Capture the cell that displays the provided text and extract its (X, Y) central coordinate. 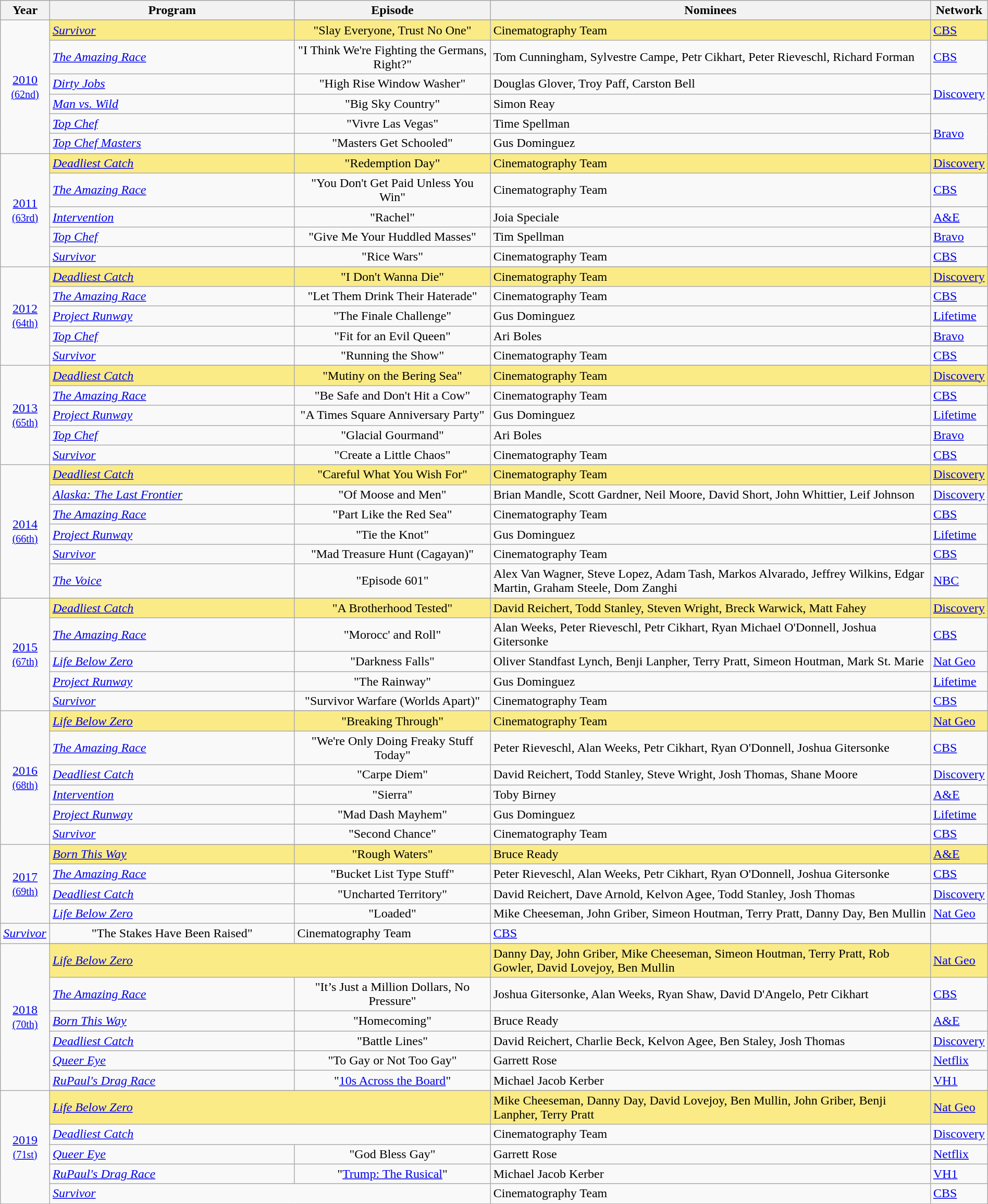
"Of Moose and Men" (392, 494)
"Slay Everyone, Trust No One" (392, 30)
Man vs. Wild (172, 104)
"Loaded" (392, 913)
Time Spellman (710, 123)
2014(66th) (25, 531)
David Reichert, Todd Stanley, Steve Wright, Josh Thomas, Shane Moore (710, 775)
Alex Van Wagner, Steve Lopez, Adam Tash, Markos Alvarado, Jeffrey Wilkins, Edgar Martin, Graham Steele, Dom Zanghi (710, 580)
"High Rise Window Washer" (392, 84)
Mike Cheeseman, Danny Day, David Lovejoy, Ben Mullin, John Griber, Benji Lanpher, Terry Pratt (710, 1108)
"God Bless Gay" (392, 1154)
"Part Like the Red Sea" (392, 514)
Tom Cunningham, Sylvestre Campe, Petr Cikhart, Peter Rieveschl, Richard Forman (710, 57)
2011(63rd) (25, 209)
"Careful What You Wish For" (392, 475)
"Glacial Gourmand" (392, 435)
2018(70th) (25, 1016)
"Mutiny on the Bering Sea" (392, 376)
"Redemption Day" (392, 163)
"Big Sky Country" (392, 104)
"It’s Just a Million Dollars, No Pressure" (392, 994)
Simon Reay (710, 104)
Oliver Standfast Lynch, Benji Lanpher, Terry Pratt, Simeon Houtman, Mark St. Marie (710, 662)
"Carpe Diem" (392, 775)
"Mad Treasure Hunt (Cagayan)" (392, 554)
Mike Cheeseman, John Griber, Simeon Houtman, Terry Pratt, Danny Day, Ben Mullin (710, 913)
"Mad Dash Mayhem" (392, 814)
"Rice Wars" (392, 256)
"A Brotherhood Tested" (392, 608)
Nominees (710, 10)
"Darkness Falls" (392, 662)
2012(64th) (25, 316)
"Rachel" (392, 217)
Tim Spellman (710, 237)
"Morocc' and Roll" (392, 635)
"Masters Get Schooled" (392, 143)
2017(69th) (25, 884)
"Breaking Through" (392, 721)
"Give Me Your Huddled Masses" (392, 237)
Year (25, 10)
2010(62nd) (25, 86)
"We're Only Doing Freaky Stuff Today" (392, 748)
"Fit for an Evil Queen" (392, 336)
"Uncharted Territory" (392, 893)
"Tie the Knot" (392, 534)
"A Times Square Anniversary Party" (392, 415)
"I Don't Wanna Die" (392, 277)
Program (172, 10)
"Episode 601" (392, 580)
"You Don't Get Paid Unless You Win" (392, 190)
The Voice (172, 580)
2013(65th) (25, 415)
"Vivre Las Vegas" (392, 123)
"Let Them Drink Their Haterade" (392, 296)
Danny Day, John Griber, Mike Cheeseman, Simeon Houtman, Terry Pratt, Rob Gowler, David Lovejoy, Ben Mullin (710, 960)
"To Gay or Not Too Gay" (392, 1061)
"The Finale Challenge" (392, 316)
"Create a Little Chaos" (392, 455)
"Second Chance" (392, 834)
Network (959, 10)
"Sierra" (392, 795)
"The Stakes Have Been Raised" (172, 933)
"Bucket List Type Stuff" (392, 874)
2019(71st) (25, 1147)
NBC (959, 580)
David Reichert, Todd Stanley, Steven Wright, Breck Warwick, Matt Fahey (710, 608)
Joshua Gitersonke, Alan Weeks, Ryan Shaw, David D'Angelo, Petr Cikhart (710, 994)
"I Think We're Fighting the Germans, Right?" (392, 57)
Alaska: The Last Frontier (172, 494)
"Homecoming" (392, 1021)
2015(67th) (25, 654)
"Running the Show" (392, 356)
"Survivor Warfare (Worlds Apart)" (392, 701)
Brian Mandle, Scott Gardner, Neil Moore, David Short, John Whittier, Leif Johnson (710, 494)
Episode (392, 10)
"Battle Lines" (392, 1041)
"Trump: The Rusical" (392, 1174)
2016(68th) (25, 777)
David Reichert, Charlie Beck, Kelvon Agee, Ben Staley, Josh Thomas (710, 1041)
Alan Weeks, Peter Rieveschl, Petr Cikhart, Ryan Michael O'Donnell, Joshua Gitersonke (710, 635)
"The Rainway" (392, 681)
Toby Birney (710, 795)
"Be Safe and Don't Hit a Cow" (392, 395)
Dirty Jobs (172, 84)
Top Chef Masters (172, 143)
Joia Speciale (710, 217)
David Reichert, Dave Arnold, Kelvon Agee, Todd Stanley, Josh Thomas (710, 893)
"Rough Waters" (392, 854)
"10s Across the Board" (392, 1081)
Douglas Glover, Troy Paff, Carston Bell (710, 84)
